Locate the cell with the specified text and output its [x, y] center coordinate. 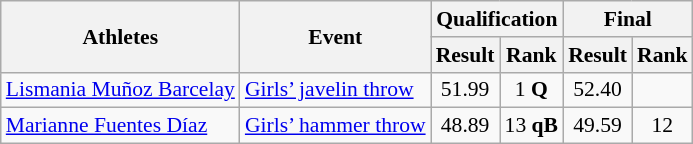
52.40 [598, 90]
Final [628, 19]
Event [336, 36]
Athletes [120, 36]
51.99 [466, 90]
Lismania Muñoz Barcelay [120, 90]
Girls’ javelin throw [336, 90]
48.89 [466, 126]
13 qB [532, 126]
49.59 [598, 126]
Qualification [497, 19]
12 [662, 126]
Girls’ hammer throw [336, 126]
1 Q [532, 90]
Marianne Fuentes Díaz [120, 126]
